Capture the cell that displays the provided text and extract its [x, y] central coordinate. 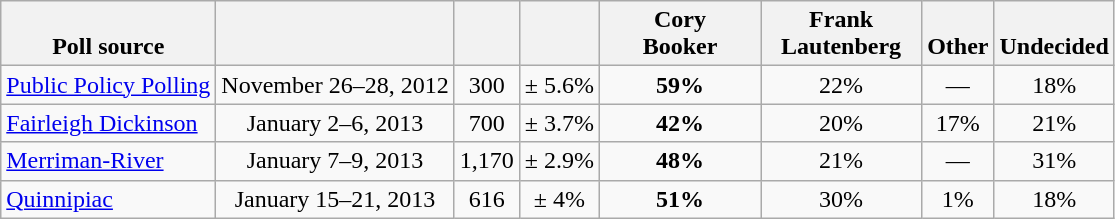
48% [680, 161]
700 [486, 123]
31% [1054, 161]
Merriman-River [108, 161]
Undecided [1054, 34]
1,170 [486, 161]
CoryBooker [680, 34]
January 2–6, 2013 [335, 123]
17% [958, 123]
January 15–21, 2013 [335, 199]
± 2.9% [559, 161]
42% [680, 123]
Quinnipiac [108, 199]
20% [842, 123]
300 [486, 85]
59% [680, 85]
Public Policy Polling [108, 85]
1% [958, 199]
22% [842, 85]
30% [842, 199]
± 5.6% [559, 85]
Fairleigh Dickinson [108, 123]
FrankLautenberg [842, 34]
51% [680, 199]
Poll source [108, 34]
Other [958, 34]
616 [486, 199]
November 26–28, 2012 [335, 85]
± 3.7% [559, 123]
January 7–9, 2013 [335, 161]
± 4% [559, 199]
